Determine the (X, Y) coordinate at the center of the cell enclosing the given text.  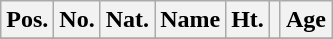
Age (306, 20)
Nat. (127, 20)
Name (190, 20)
Pos. (28, 20)
No. (77, 20)
Ht. (248, 20)
